Extract the [X, Y] coordinate from the center of the cell holding the provided text.  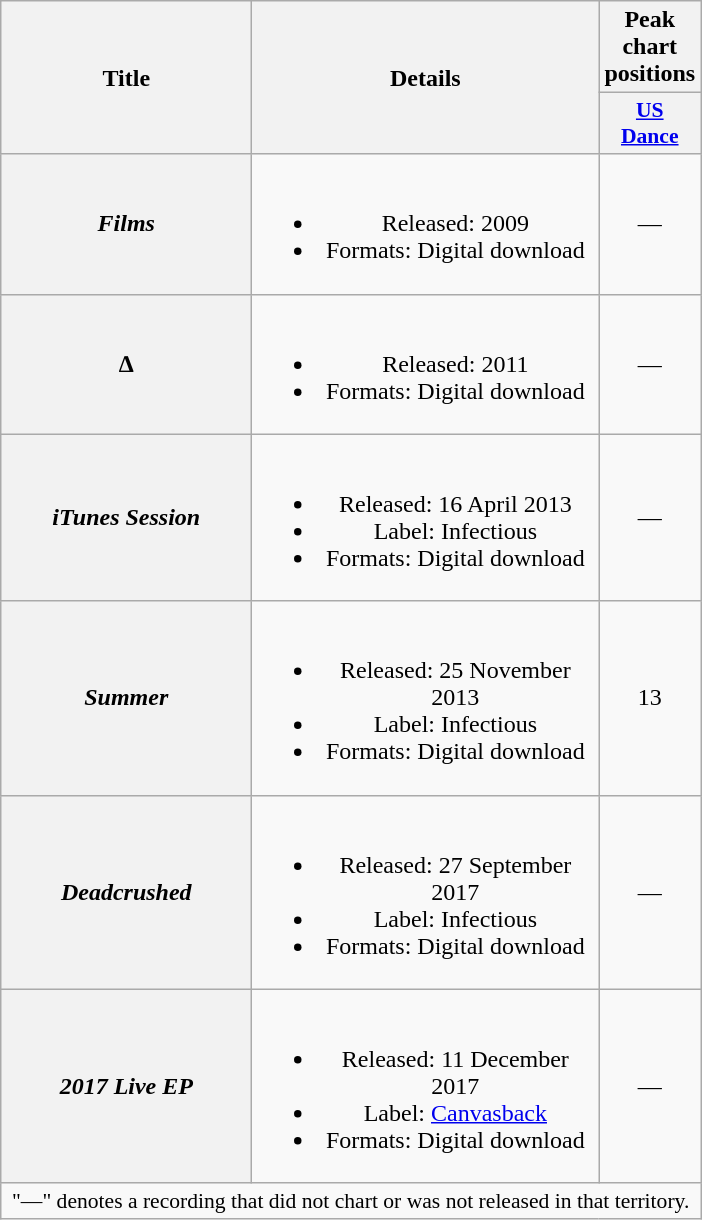
Summer [126, 698]
Released: 2009Formats: Digital download [426, 224]
13 [650, 698]
Title [126, 78]
"—" denotes a recording that did not chart or was not released in that territory. [351, 1201]
Released: 27 September 2017Label: InfectiousFormats: Digital download [426, 892]
Details [426, 78]
Released: 11 December 2017Label: CanvasbackFormats: Digital download [426, 1086]
∆ [126, 364]
Films [126, 224]
USDance [650, 124]
Peak chart positions [650, 47]
Deadcrushed [126, 892]
Released: 2011Formats: Digital download [426, 364]
Released: 16 April 2013Label: InfectiousFormats: Digital download [426, 518]
iTunes Session [126, 518]
Released: 25 November 2013Label: InfectiousFormats: Digital download [426, 698]
2017 Live EP [126, 1086]
